For the text-containing cell, return its midpoint in [x, y] coordinate format. 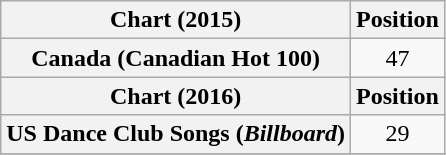
47 [398, 58]
Chart (2016) [176, 96]
Canada (Canadian Hot 100) [176, 58]
US Dance Club Songs (Billboard) [176, 134]
29 [398, 134]
Chart (2015) [176, 20]
